Locate the cell with the specified text and output its (x, y) center coordinate. 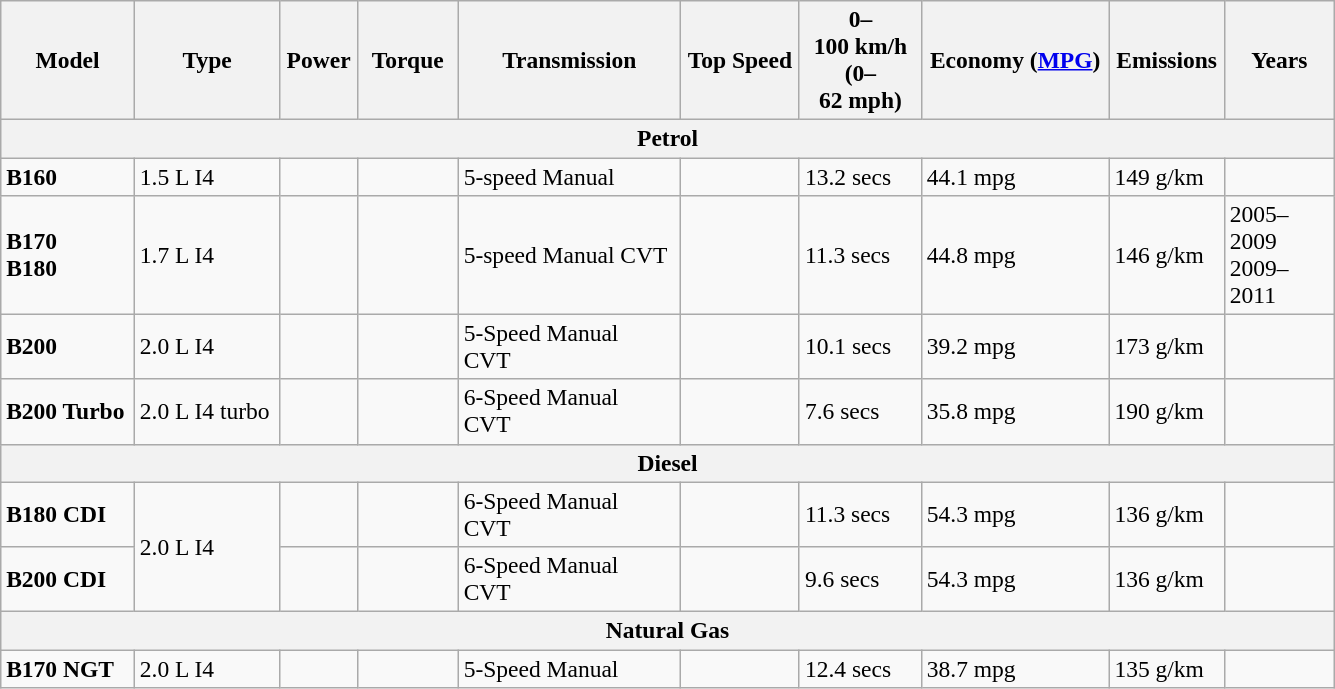
B180 CDI (68, 514)
Top Speed (740, 60)
7.6 secs (860, 412)
44.8 mpg (1015, 254)
B200 Turbo (68, 412)
Model (68, 60)
Economy (MPG) (1015, 60)
Power (318, 60)
190 g/km (1166, 412)
Emissions (1166, 60)
44.1 mpg (1015, 176)
10.1 secs (860, 346)
173 g/km (1166, 346)
13.2 secs (860, 176)
Diesel (668, 463)
2005–20092009–2011 (1279, 254)
135 g/km (1166, 668)
149 g/km (1166, 176)
12.4 secs (860, 668)
Type (207, 60)
5-speed Manual CVT (569, 254)
B170B180 (68, 254)
B200 (68, 346)
9.6 secs (860, 578)
35.8 mpg (1015, 412)
1.5 L I4 (207, 176)
B170 NGT (68, 668)
Torque (408, 60)
1.7 L I4 (207, 254)
5-speed Manual (569, 176)
0–100 km/h(0–62 mph) (860, 60)
5-Speed Manual (569, 668)
Natural Gas (668, 630)
Transmission (569, 60)
B160 (68, 176)
2.0 L I4 turbo (207, 412)
5-Speed ManualCVT (569, 346)
39.2 mpg (1015, 346)
Years (1279, 60)
Petrol (668, 138)
38.7 mpg (1015, 668)
146 g/km (1166, 254)
B200 CDI (68, 578)
